Output the (x, y) coordinate of the center of the cell containing the given text.  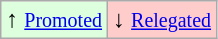
↓ Relegated (162, 20)
↑ Promoted (54, 20)
